Identify which cell holds the provided text, then report its (X, Y) central coordinate. 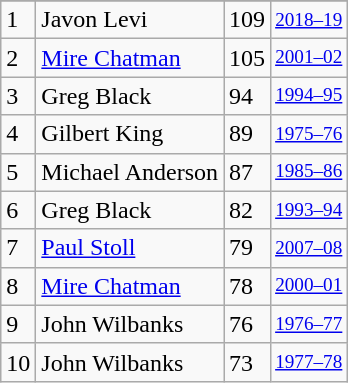
89 (248, 134)
2001–02 (309, 58)
Paul Stoll (130, 248)
82 (248, 210)
4 (18, 134)
7 (18, 248)
1994–95 (309, 96)
79 (248, 248)
3 (18, 96)
73 (248, 362)
Michael Anderson (130, 172)
1985–86 (309, 172)
2007–08 (309, 248)
2000–01 (309, 286)
1 (18, 20)
1977–78 (309, 362)
78 (248, 286)
6 (18, 210)
94 (248, 96)
5 (18, 172)
2 (18, 58)
8 (18, 286)
109 (248, 20)
1975–76 (309, 134)
87 (248, 172)
1976–77 (309, 324)
Gilbert King (130, 134)
2018–19 (309, 20)
76 (248, 324)
105 (248, 58)
10 (18, 362)
Javon Levi (130, 20)
1993–94 (309, 210)
9 (18, 324)
